Return [x, y] of the center of cell containing provided text 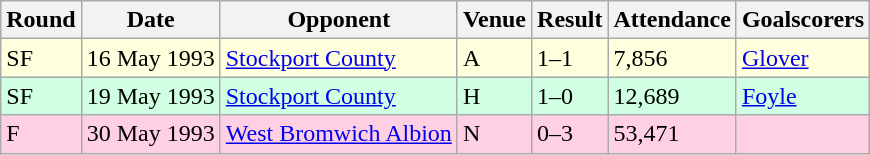
Glover [802, 58]
F [41, 134]
Date [150, 20]
Goalscorers [802, 20]
West Bromwich Albion [338, 134]
Round [41, 20]
N [494, 134]
1–0 [570, 96]
A [494, 58]
Result [570, 20]
H [494, 96]
12,689 [672, 96]
Foyle [802, 96]
1–1 [570, 58]
19 May 1993 [150, 96]
Opponent [338, 20]
0–3 [570, 134]
16 May 1993 [150, 58]
7,856 [672, 58]
30 May 1993 [150, 134]
Venue [494, 20]
Attendance [672, 20]
53,471 [672, 134]
